Pinpoint the cell where the given text exists, returning its (X, Y) midpoint coordinate. 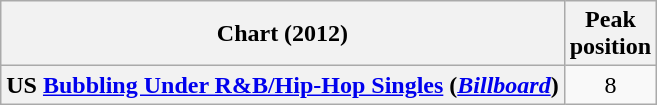
Chart (2012) (282, 34)
Peakposition (610, 34)
8 (610, 85)
US Bubbling Under R&B/Hip-Hop Singles (Billboard) (282, 85)
